Detect which cell encompasses the target text, then output its [x, y] center coordinate. 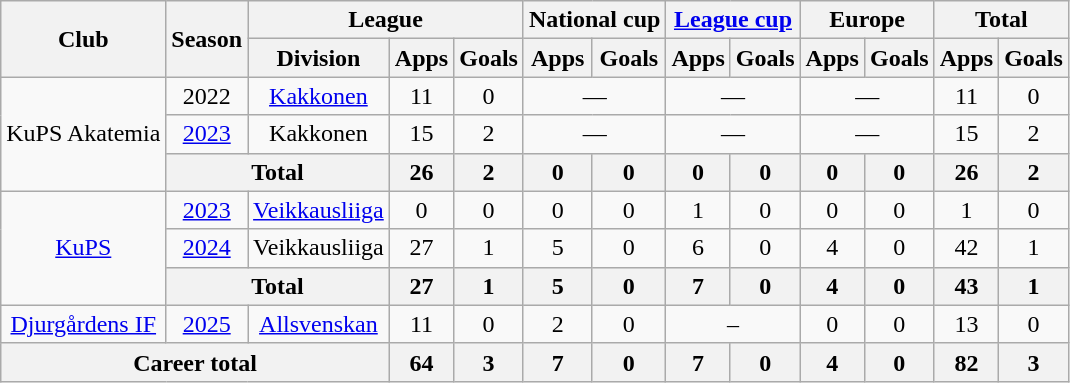
League [386, 20]
2022 [207, 96]
Season [207, 39]
KuPS Akatemia [84, 134]
Division [319, 58]
KuPS [84, 248]
League cup [733, 20]
82 [966, 362]
– [733, 324]
Career total [196, 362]
42 [966, 248]
6 [698, 248]
Club [84, 39]
Europe [867, 20]
Allsvenskan [319, 324]
Djurgårdens IF [84, 324]
13 [966, 324]
43 [966, 286]
2025 [207, 324]
2024 [207, 248]
64 [421, 362]
National cup [594, 20]
